Return the [x, y] coordinate for the center point of the cell that contains the specified text.  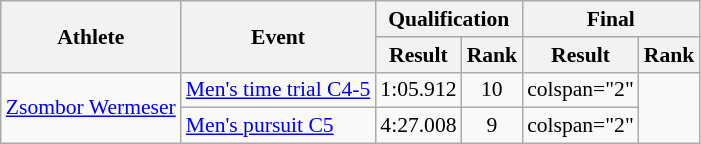
Athlete [91, 36]
Final [610, 19]
Men's time trial C4-5 [278, 90]
9 [492, 126]
Zsombor Wermeser [91, 108]
Qualification [448, 19]
4:27.008 [418, 126]
10 [492, 90]
Men's pursuit C5 [278, 126]
1:05.912 [418, 90]
Event [278, 36]
